Capture the cell that displays the provided text and extract its [X, Y] central coordinate. 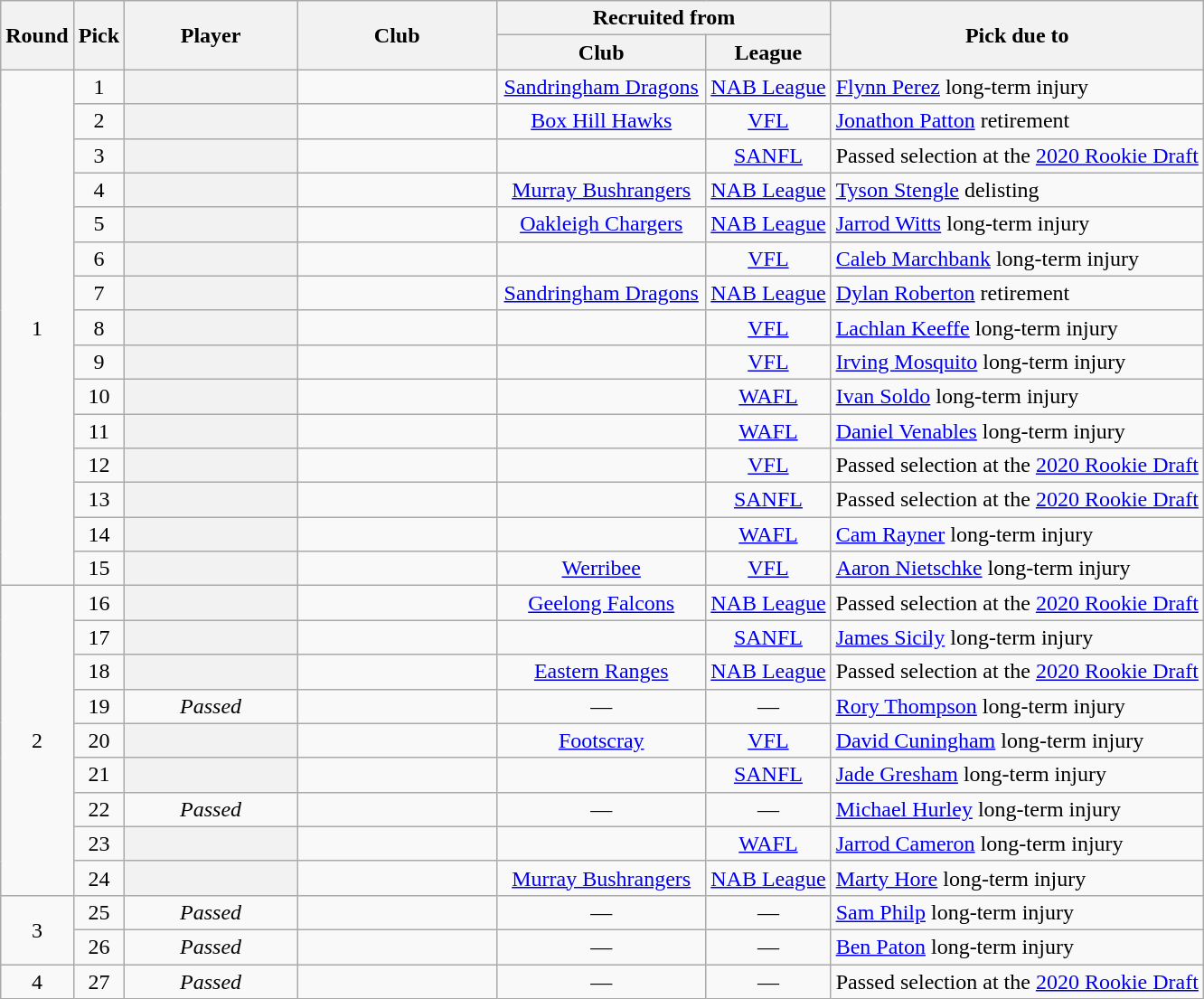
13 [99, 500]
12 [99, 466]
League [768, 52]
16 [99, 603]
22 [99, 809]
14 [99, 534]
Ivan Soldo long-term injury [1017, 396]
7 [99, 293]
Jarrod Cameron long-term injury [1017, 843]
23 [99, 843]
Oakleigh Chargers [602, 224]
Michael Hurley long-term injury [1017, 809]
Aaron Nietschke long-term injury [1017, 569]
Jade Gresham long-term injury [1017, 775]
Pick [99, 35]
21 [99, 775]
25 [99, 912]
17 [99, 637]
Footscray [602, 740]
27 [99, 981]
James Sicily long-term injury [1017, 637]
20 [99, 740]
Sam Philp long-term injury [1017, 912]
11 [99, 431]
Round [37, 35]
David Cuningham long-term injury [1017, 740]
Irving Mosquito long-term injury [1017, 362]
Ben Paton long-term injury [1017, 947]
26 [99, 947]
Jarrod Witts long-term injury [1017, 224]
18 [99, 672]
Jonathon Patton retirement [1017, 121]
Pick due to [1017, 35]
Caleb Marchbank long-term injury [1017, 259]
Recruited from [663, 18]
9 [99, 362]
Player [212, 35]
Dylan Roberton retirement [1017, 293]
Eastern Ranges [602, 672]
Rory Thompson long-term injury [1017, 706]
Daniel Venables long-term injury [1017, 431]
8 [99, 327]
Flynn Perez long-term injury [1017, 87]
6 [99, 259]
Cam Rayner long-term injury [1017, 534]
10 [99, 396]
5 [99, 224]
Geelong Falcons [602, 603]
24 [99, 878]
Lachlan Keeffe long-term injury [1017, 327]
Tyson Stengle delisting [1017, 190]
15 [99, 569]
Marty Hore long-term injury [1017, 878]
Werribee [602, 569]
19 [99, 706]
Box Hill Hawks [602, 121]
